Find where the given text appears and provide that cell's center as (X, Y) coordinate. 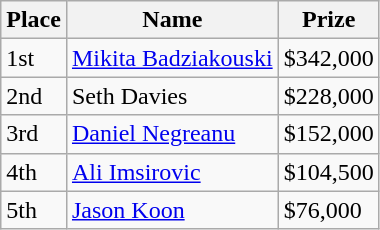
$104,500 (328, 172)
Name (172, 20)
Seth Davies (172, 96)
Prize (328, 20)
5th (34, 210)
4th (34, 172)
Mikita Badziakouski (172, 58)
Daniel Negreanu (172, 134)
Ali Imsirovic (172, 172)
$228,000 (328, 96)
1st (34, 58)
$152,000 (328, 134)
Jason Koon (172, 210)
$342,000 (328, 58)
$76,000 (328, 210)
Place (34, 20)
3rd (34, 134)
2nd (34, 96)
